Determine the (x, y) coordinate at the center of the cell enclosing the given text.  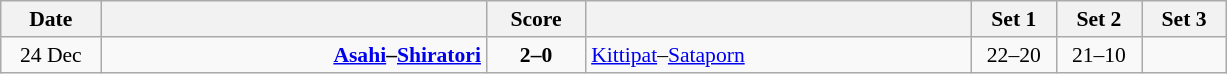
22–20 (1014, 55)
Kittipat–Sataporn (778, 55)
Set 2 (1098, 19)
Asahi–Shiratori (294, 55)
Score (536, 19)
24 Dec (51, 55)
21–10 (1098, 55)
Date (51, 19)
Set 1 (1014, 19)
2–0 (536, 55)
Set 3 (1184, 19)
